Detect which cell encompasses the target text, then output its [X, Y] center coordinate. 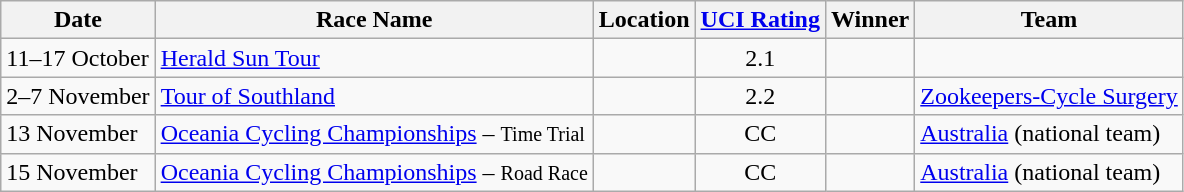
Herald Sun Tour [374, 58]
Location [644, 20]
Zookeepers-Cycle Surgery [1050, 96]
Team [1050, 20]
Oceania Cycling Championships – Road Race [374, 172]
2.1 [760, 58]
11–17 October [78, 58]
2.2 [760, 96]
13 November [78, 134]
Tour of Southland [374, 96]
Date [78, 20]
Race Name [374, 20]
Oceania Cycling Championships – Time Trial [374, 134]
2–7 November [78, 96]
15 November [78, 172]
Winner [870, 20]
UCI Rating [760, 20]
